For the text-containing cell, return its midpoint in (X, Y) coordinate format. 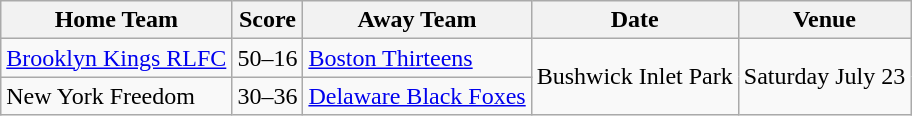
30–36 (268, 96)
Away Team (417, 20)
Date (634, 20)
Score (268, 20)
Boston Thirteens (417, 58)
Bushwick Inlet Park (634, 77)
Home Team (116, 20)
New York Freedom (116, 96)
50–16 (268, 58)
Venue (824, 20)
Delaware Black Foxes (417, 96)
Saturday July 23 (824, 77)
Brooklyn Kings RLFC (116, 58)
